From the cell containing the given text, extract its center point as [X, Y] coordinate. 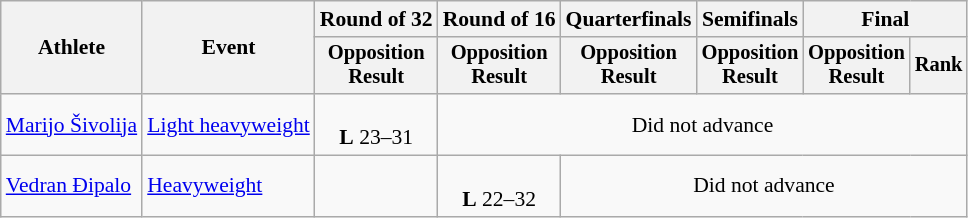
Light heavyweight [228, 124]
Rank [939, 66]
Semifinals [750, 19]
L 23–31 [376, 124]
Quarterfinals [629, 19]
Round of 16 [500, 19]
Athlete [72, 48]
Event [228, 48]
Heavyweight [228, 186]
Final [885, 19]
Round of 32 [376, 19]
Marijo Šivolija [72, 124]
Vedran Đipalo [72, 186]
L 22–32 [500, 186]
